Search for the cell housing the specified text and yield its [x, y] center coordinate. 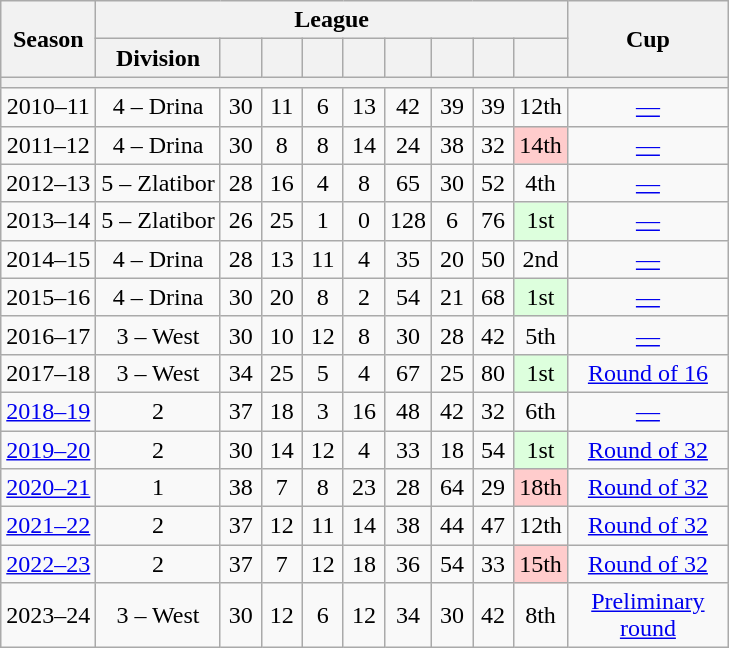
Season [48, 39]
2023–24 [48, 616]
68 [494, 297]
2nd [541, 259]
2010–11 [48, 107]
Cup [648, 39]
35 [408, 259]
0 [364, 221]
5 [322, 373]
26 [240, 221]
2018–19 [48, 411]
4th [541, 183]
15th [541, 564]
8th [541, 616]
2019–20 [48, 449]
76 [494, 221]
2014–15 [48, 259]
24 [408, 145]
50 [494, 259]
Division [158, 58]
2015–16 [48, 297]
3 [322, 411]
80 [494, 373]
2016–17 [48, 335]
36 [408, 564]
5th [541, 335]
44 [452, 526]
6th [541, 411]
2013–14 [48, 221]
10 [282, 335]
League [332, 20]
67 [408, 373]
Round of 16 [648, 373]
47 [494, 526]
2020–21 [48, 488]
2021–22 [48, 526]
64 [452, 488]
2011–12 [48, 145]
48 [408, 411]
2017–18 [48, 373]
2012–13 [48, 183]
29 [494, 488]
128 [408, 221]
21 [452, 297]
Preliminary round [648, 616]
2022–23 [48, 564]
14th [541, 145]
52 [494, 183]
18th [541, 488]
65 [408, 183]
23 [364, 488]
